From the cell containing the given text, extract its center point as (X, Y) coordinate. 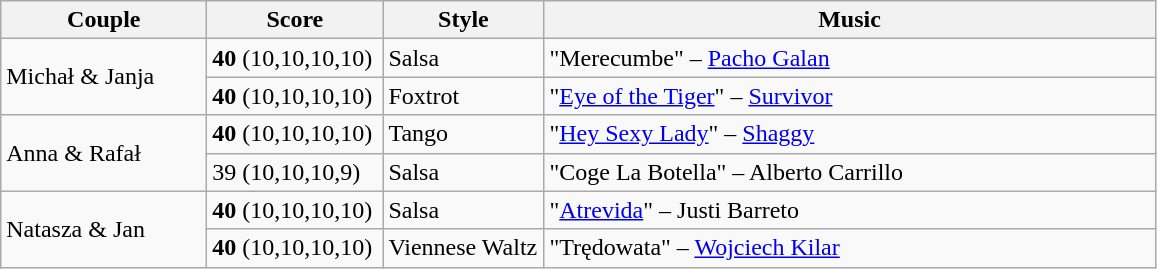
39 (10,10,10,9) (295, 172)
Michał & Janja (104, 77)
"Eye of the Tiger" – Survivor (850, 96)
Foxtrot (464, 96)
Couple (104, 20)
Natasza & Jan (104, 229)
Score (295, 20)
Viennese Waltz (464, 248)
"Hey Sexy Lady" – Shaggy (850, 134)
"Trędowata" – Wojciech Kilar (850, 248)
"Coge La Botella" – Alberto Carrillo (850, 172)
Music (850, 20)
"Atrevida" – Justi Barreto (850, 210)
Anna & Rafał (104, 153)
"Merecumbe" – Pacho Galan (850, 58)
Tango (464, 134)
Style (464, 20)
